Provide the (x, y) coordinate of the cell's center where the given text is located.  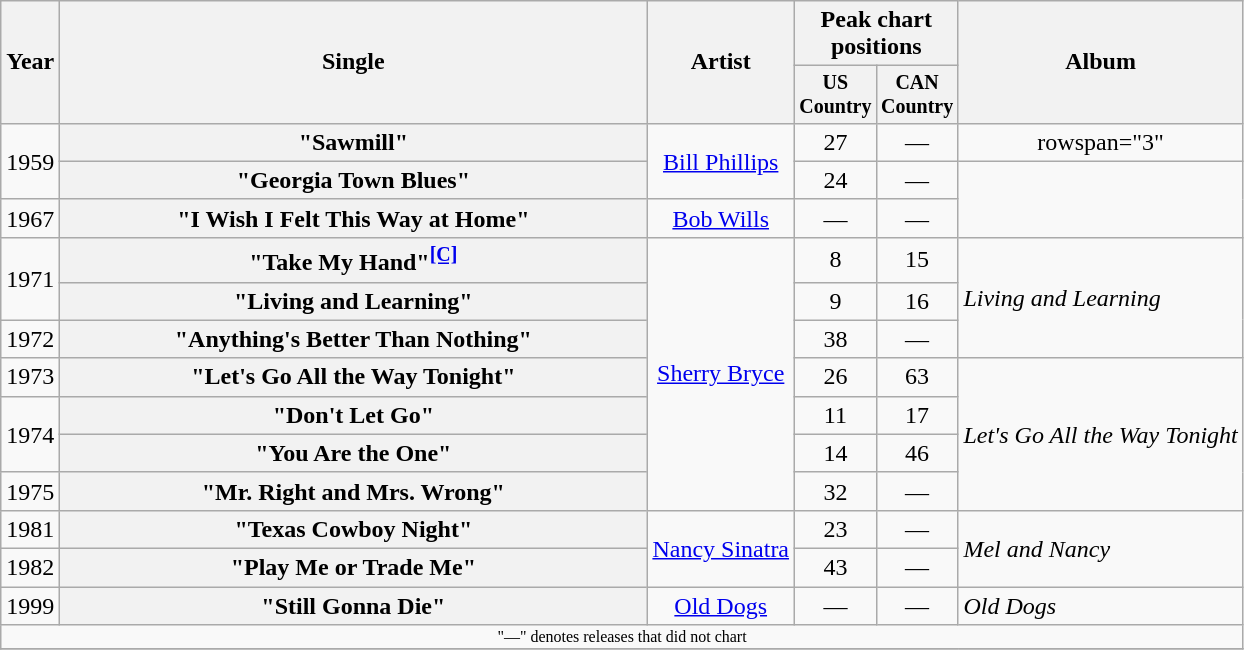
"I Wish I Felt This Way at Home" (354, 218)
32 (836, 491)
1971 (30, 278)
9 (836, 301)
27 (836, 142)
Bill Phillips (721, 161)
24 (836, 180)
1975 (30, 491)
Peak chartpositions (876, 34)
"Play Me or Trade Me" (354, 567)
1974 (30, 434)
63 (917, 377)
14 (836, 453)
"Anything's Better Than Nothing" (354, 339)
"Sawmill" (354, 142)
1972 (30, 339)
1999 (30, 606)
"You Are the One" (354, 453)
Let's Go All the Way Tonight (1100, 434)
1959 (30, 161)
43 (836, 567)
"Let's Go All the Way Tonight" (354, 377)
"Mr. Right and Mrs. Wrong" (354, 491)
26 (836, 377)
1967 (30, 218)
"Still Gonna Die" (354, 606)
rowspan="3" (1100, 142)
Living and Learning (1100, 298)
"Texas Cowboy Night" (354, 529)
11 (836, 415)
Mel and Nancy (1100, 548)
15 (917, 260)
1981 (30, 529)
Artist (721, 62)
"Take My Hand"[C] (354, 260)
8 (836, 260)
"—" denotes releases that did not chart (622, 637)
Sherry Bryce (721, 374)
Nancy Sinatra (721, 548)
"Don't Let Go" (354, 415)
1982 (30, 567)
"Georgia Town Blues" (354, 180)
CAN Country (917, 94)
23 (836, 529)
"Living and Learning" (354, 301)
46 (917, 453)
38 (836, 339)
US Country (836, 94)
Single (354, 62)
Year (30, 62)
16 (917, 301)
1973 (30, 377)
17 (917, 415)
Bob Wills (721, 218)
Album (1100, 62)
